Scan for the cell matching the given text and deliver its (x, y) coordinate at center. 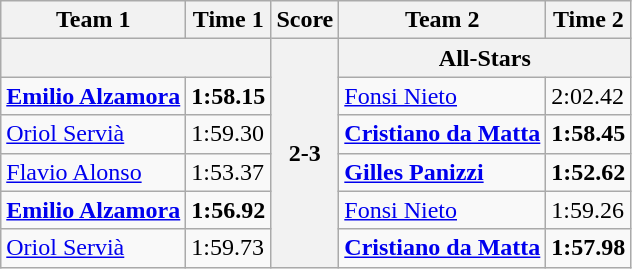
Time 1 (228, 20)
1:58.15 (228, 96)
1:58.45 (588, 134)
Flavio Alonso (94, 172)
2:02.42 (588, 96)
Score (305, 20)
Time 2 (588, 20)
1:57.98 (588, 248)
1:59.73 (228, 248)
1:52.62 (588, 172)
1:59.26 (588, 210)
Team 2 (442, 20)
1:56.92 (228, 210)
Gilles Panizzi (442, 172)
1:53.37 (228, 172)
2-3 (305, 153)
All-Stars (485, 58)
1:59.30 (228, 134)
Team 1 (94, 20)
